Search for the cell housing the specified text and yield its [X, Y] center coordinate. 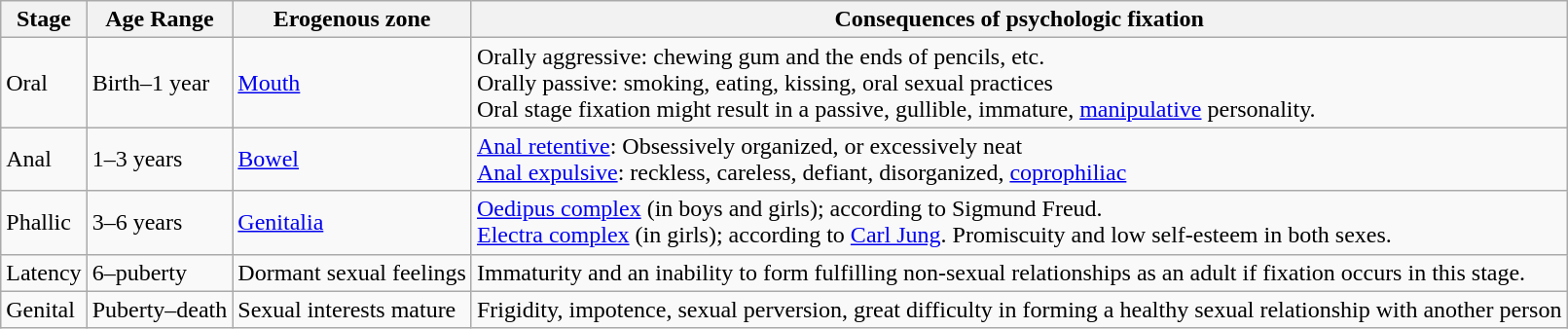
Anal [44, 160]
Anal retentive: Obsessively organized, or excessively neatAnal expulsive: reckless, careless, defiant, disorganized, coprophiliac [1018, 160]
3–6 years [160, 222]
Genital [44, 310]
Immaturity and an inability to form fulfilling non-sexual relationships as an adult if fixation occurs in this stage. [1018, 273]
Puberty–death [160, 310]
Phallic [44, 222]
Bowel [352, 160]
Frigidity, impotence, sexual perversion, great difficulty in forming a healthy sexual relationship with another person [1018, 310]
Sexual interests mature [352, 310]
Genitalia [352, 222]
Erogenous zone [352, 19]
Consequences of psychologic fixation [1018, 19]
Age Range [160, 19]
Birth–1 year [160, 83]
Mouth [352, 83]
Stage [44, 19]
1–3 years [160, 160]
Dormant sexual feelings [352, 273]
6–puberty [160, 273]
Oral [44, 83]
Latency [44, 273]
